Pinpoint the cell where the given text exists, returning its (x, y) midpoint coordinate. 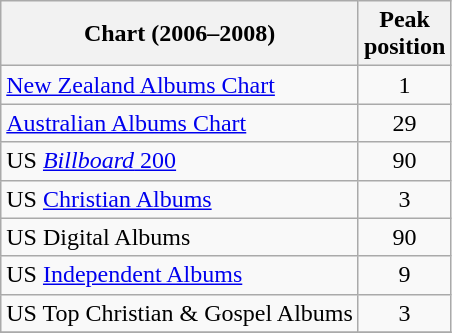
US Top Christian & Gospel Albums (180, 313)
US Digital Albums (180, 237)
Chart (2006–2008) (180, 34)
US Independent Albums (180, 275)
New Zealand Albums Chart (180, 85)
US Christian Albums (180, 199)
US Billboard 200 (180, 161)
29 (404, 123)
Australian Albums Chart (180, 123)
9 (404, 275)
Peakposition (404, 34)
1 (404, 85)
